Pinpoint the cell where the given text exists, returning its [X, Y] midpoint coordinate. 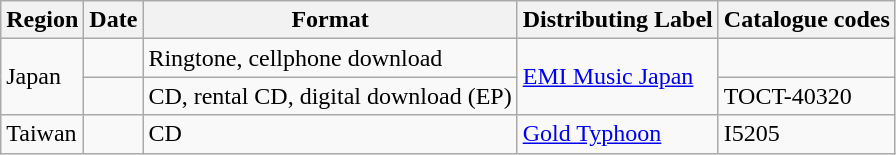
Japan [42, 77]
EMI Music Japan [618, 77]
CD [330, 134]
Taiwan [42, 134]
TOCT-40320 [806, 96]
Ringtone, cellphone download [330, 58]
Distributing Label [618, 20]
Catalogue codes [806, 20]
Date [114, 20]
Gold Typhoon [618, 134]
CD, rental CD, digital download (EP) [330, 96]
I5205 [806, 134]
Region [42, 20]
Format [330, 20]
